Output the [x, y] coordinate of the center of the cell containing the given text.  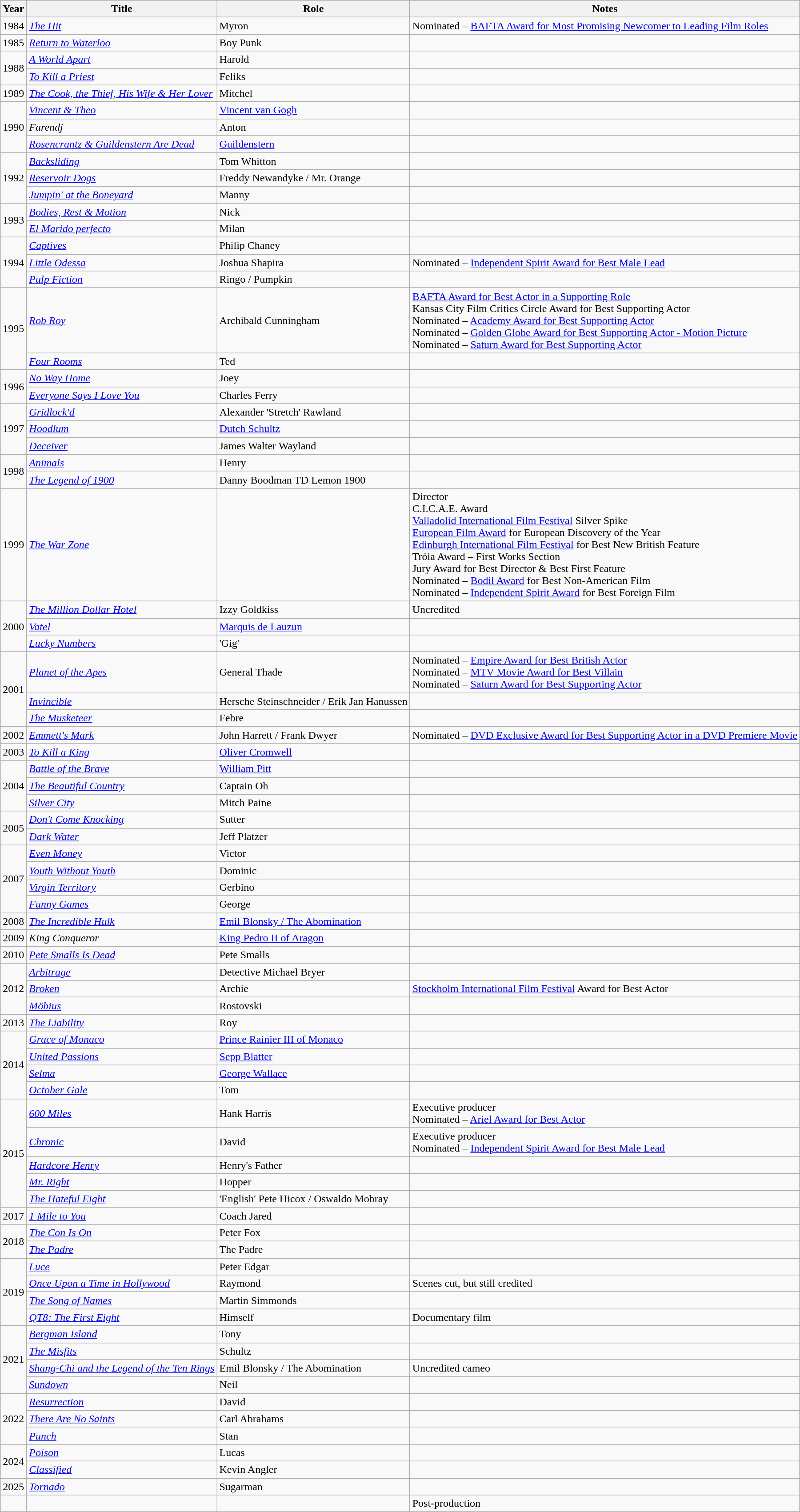
2024 [13, 1461]
Scenes cut, but still credited [604, 1284]
The Beautiful Country [122, 786]
2017 [13, 1216]
Notes [604, 9]
The Musketeer [122, 718]
2010 [13, 955]
2004 [13, 786]
2005 [13, 828]
Resurrection [122, 1402]
Jumpin' at the Boneyard [122, 195]
Milan [313, 229]
Dutch Schultz [313, 429]
2018 [13, 1241]
1992 [13, 178]
2021 [13, 1360]
A World Apart [122, 60]
Vatel [122, 626]
1984 [13, 26]
George [313, 904]
Prince Rainier III of Monaco [313, 1040]
Even Money [122, 853]
Stockholm International Film Festival Award for Best Actor [604, 989]
Anton [313, 127]
Rosencrantz & Guildenstern Are Dead [122, 144]
Victor [313, 853]
The Hateful Eight [122, 1199]
Tornado [122, 1487]
Raymond [313, 1284]
Rostovski [313, 1006]
Archibald Cunningham [313, 320]
2003 [13, 752]
Hopper [313, 1182]
1995 [13, 329]
Lucky Numbers [122, 644]
Henry's Father [313, 1165]
Hardcore Henry [122, 1165]
Sundown [122, 1385]
Post-production [604, 1504]
The Incredible Hulk [122, 921]
Planet of the Apes [122, 672]
Classified [122, 1469]
Jeff Platzer [313, 836]
Battle of the Brave [122, 769]
2002 [13, 735]
Dominic [313, 870]
Feliks [313, 76]
El Marido perfecto [122, 229]
Harold [313, 60]
Arbitrage [122, 972]
Title [122, 9]
The Con Is On [122, 1233]
Febre [313, 718]
Archie [313, 989]
Vincent van Gogh [313, 110]
Möbius [122, 1006]
Joey [313, 378]
2008 [13, 921]
King Conqueror [122, 938]
To Kill a Priest [122, 76]
Stan [313, 1436]
The Hit [122, 26]
Nominated – Independent Spirit Award for Best Male Lead [604, 263]
Return to Waterloo [122, 43]
'Gig' [313, 644]
Bodies, Rest & Motion [122, 212]
The Legend of 1900 [122, 480]
Little Odessa [122, 263]
General Thade [313, 672]
There Are No Saints [122, 1419]
1985 [13, 43]
Joshua Shapira [313, 263]
The War Zone [122, 544]
Virgin Territory [122, 887]
Uncredited cameo [604, 1368]
Animals [122, 463]
Executive producerNominated – Ariel Award for Best Actor [604, 1113]
'English' Pete Hicox / Oswaldo Mobray [313, 1199]
Four Rooms [122, 361]
Tom [313, 1090]
1993 [13, 220]
2013 [13, 1023]
Himself [313, 1317]
John Harrett / Frank Dwyer [313, 735]
Selma [122, 1073]
Freddy Newandyke / Mr. Orange [313, 178]
James Walter Wayland [313, 446]
Backsliding [122, 161]
United Passions [122, 1056]
Neil [313, 1385]
Oliver Cromwell [313, 752]
Charles Ferry [313, 395]
Izzy Goldkiss [313, 609]
Mr. Right [122, 1182]
Manny [313, 195]
Everyone Says I Love You [122, 395]
Punch [122, 1436]
Myron [313, 26]
Pete Smalls [313, 955]
Reservoir Dogs [122, 178]
Vincent & Theo [122, 110]
Grace of Monaco [122, 1040]
Peter Edgar [313, 1267]
QT8: The First Eight [122, 1317]
2000 [13, 626]
The Cook, the Thief, His Wife & Her Lover [122, 93]
1997 [13, 429]
Don't Come Knocking [122, 820]
Broken [122, 989]
William Pitt [313, 769]
Hoodlum [122, 429]
October Gale [122, 1090]
Sepp Blatter [313, 1056]
The Liability [122, 1023]
Captain Oh [313, 786]
Chronic [122, 1142]
Peter Fox [313, 1233]
Schultz [313, 1351]
Ted [313, 361]
The Misfits [122, 1351]
Lucas [313, 1452]
2015 [13, 1153]
Henry [313, 463]
2009 [13, 938]
Martin Simmonds [313, 1300]
Captives [122, 246]
Bergman Island [122, 1334]
Luce [122, 1267]
1990 [13, 127]
Deceiver [122, 446]
2025 [13, 1487]
No Way Home [122, 378]
Executive producerNominated – Independent Spirit Award for Best Male Lead [604, 1142]
Invincible [122, 701]
The Million Dollar Hotel [122, 609]
Hank Harris [313, 1113]
Alexander 'Stretch' Rawland [313, 412]
King Pedro II of Aragon [313, 938]
Pete Smalls Is Dead [122, 955]
600 Miles [122, 1113]
Nick [313, 212]
Mitch Paine [313, 803]
Silver City [122, 803]
The Song of Names [122, 1300]
Role [313, 9]
Pulp Fiction [122, 280]
Sugarman [313, 1487]
Boy Punk [313, 43]
Funny Games [122, 904]
1999 [13, 544]
Sutter [313, 820]
1994 [13, 263]
Emmett's Mark [122, 735]
2001 [13, 689]
2022 [13, 1419]
2019 [13, 1292]
Year [13, 9]
Roy [313, 1023]
Shang-Chi and the Legend of the Ten Rings [122, 1368]
Mitchel [313, 93]
Documentary film [604, 1317]
Tom Whitton [313, 161]
Dark Water [122, 836]
Guildenstern [313, 144]
1998 [13, 471]
1988 [13, 68]
Detective Michael Bryer [313, 972]
Gerbino [313, 887]
To Kill a King [122, 752]
Carl Abrahams [313, 1419]
Hersche Steinschneider / Erik Jan Hanussen [313, 701]
Tony [313, 1334]
Rob Roy [122, 320]
Coach Jared [313, 1216]
1996 [13, 387]
2012 [13, 989]
Philip Chaney [313, 246]
Nominated – DVD Exclusive Award for Best Supporting Actor in a DVD Premiere Movie [604, 735]
Ringo / Pumpkin [313, 280]
Farendj [122, 127]
1 Mile to You [122, 1216]
Gridlock'd [122, 412]
George Wallace [313, 1073]
Marquis de Lauzun [313, 626]
Kevin Angler [313, 1469]
Youth Without Youth [122, 870]
Uncredited [604, 609]
Danny Boodman TD Lemon 1900 [313, 480]
Nominated – BAFTA Award for Most Promising Newcomer to Leading Film Roles [604, 26]
Once Upon a Time in Hollywood [122, 1284]
1989 [13, 93]
2007 [13, 879]
Poison [122, 1452]
2014 [13, 1065]
Nominated – Empire Award for Best British ActorNominated – MTV Movie Award for Best VillainNominated – Saturn Award for Best Supporting Actor [604, 672]
